Determine the (x, y) coordinate at the center of the cell enclosing the given text.  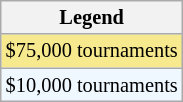
Legend (92, 17)
$75,000 tournaments (92, 51)
$10,000 tournaments (92, 85)
